Provide the [X, Y] coordinate of the cell's center where the given text is located.  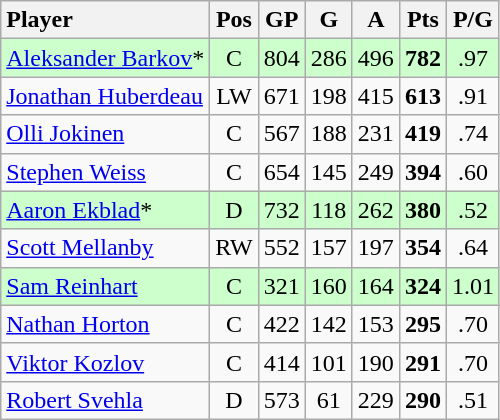
671 [282, 96]
1.01 [472, 286]
Stephen Weiss [106, 172]
229 [376, 400]
Pos [234, 20]
613 [422, 96]
Olli Jokinen [106, 134]
118 [328, 210]
145 [328, 172]
324 [422, 286]
198 [328, 96]
380 [422, 210]
654 [282, 172]
782 [422, 58]
290 [422, 400]
Jonathan Huberdeau [106, 96]
157 [328, 248]
.64 [472, 248]
.51 [472, 400]
160 [328, 286]
Pts [422, 20]
P/G [472, 20]
Player [106, 20]
249 [376, 172]
.74 [472, 134]
295 [422, 324]
164 [376, 286]
321 [282, 286]
Robert Svehla [106, 400]
291 [422, 362]
496 [376, 58]
142 [328, 324]
422 [282, 324]
Scott Mellanby [106, 248]
197 [376, 248]
.97 [472, 58]
552 [282, 248]
61 [328, 400]
567 [282, 134]
188 [328, 134]
354 [422, 248]
.60 [472, 172]
394 [422, 172]
G [328, 20]
Nathan Horton [106, 324]
804 [282, 58]
419 [422, 134]
GP [282, 20]
153 [376, 324]
414 [282, 362]
Sam Reinhart [106, 286]
Aaron Ekblad* [106, 210]
190 [376, 362]
.91 [472, 96]
Aleksander Barkov* [106, 58]
415 [376, 96]
A [376, 20]
LW [234, 96]
262 [376, 210]
.52 [472, 210]
RW [234, 248]
231 [376, 134]
732 [282, 210]
573 [282, 400]
286 [328, 58]
Viktor Kozlov [106, 362]
101 [328, 362]
